Pinpoint the cell where the given text exists, returning its [x, y] midpoint coordinate. 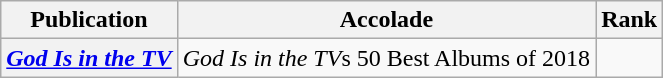
Publication [89, 20]
God Is in the TV [89, 58]
Accolade [386, 20]
God Is in the TVs 50 Best Albums of 2018 [386, 58]
Rank [630, 20]
